Pinpoint the cell where the given text exists, returning its (X, Y) midpoint coordinate. 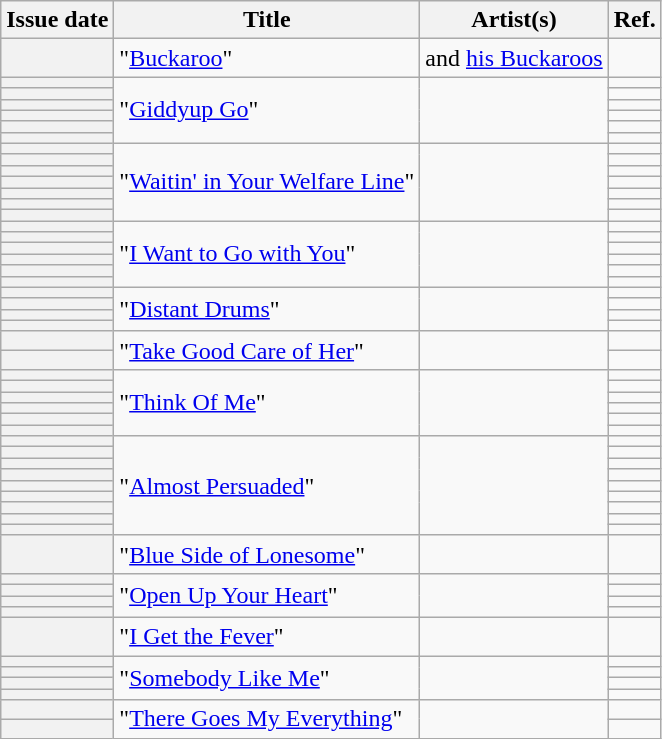
"I Get the Fever" (267, 637)
Title (267, 20)
"Open Up Your Heart" (267, 595)
"Think Of Me" (267, 402)
"I Want to Go with You" (267, 254)
and his Buckaroos (514, 58)
"Blue Side of Lonesome" (267, 554)
"Waitin' in Your Welfare Line" (267, 182)
Artist(s) (514, 20)
Issue date (58, 20)
"Take Good Care of Her" (267, 350)
"Distant Drums" (267, 309)
"Somebody Like Me" (267, 678)
"Almost Persuaded" (267, 486)
Ref. (634, 20)
"There Goes My Everything" (267, 719)
"Buckaroo" (267, 58)
"Giddyup Go" (267, 110)
